Pinpoint the cell where the given text exists, returning its (x, y) midpoint coordinate. 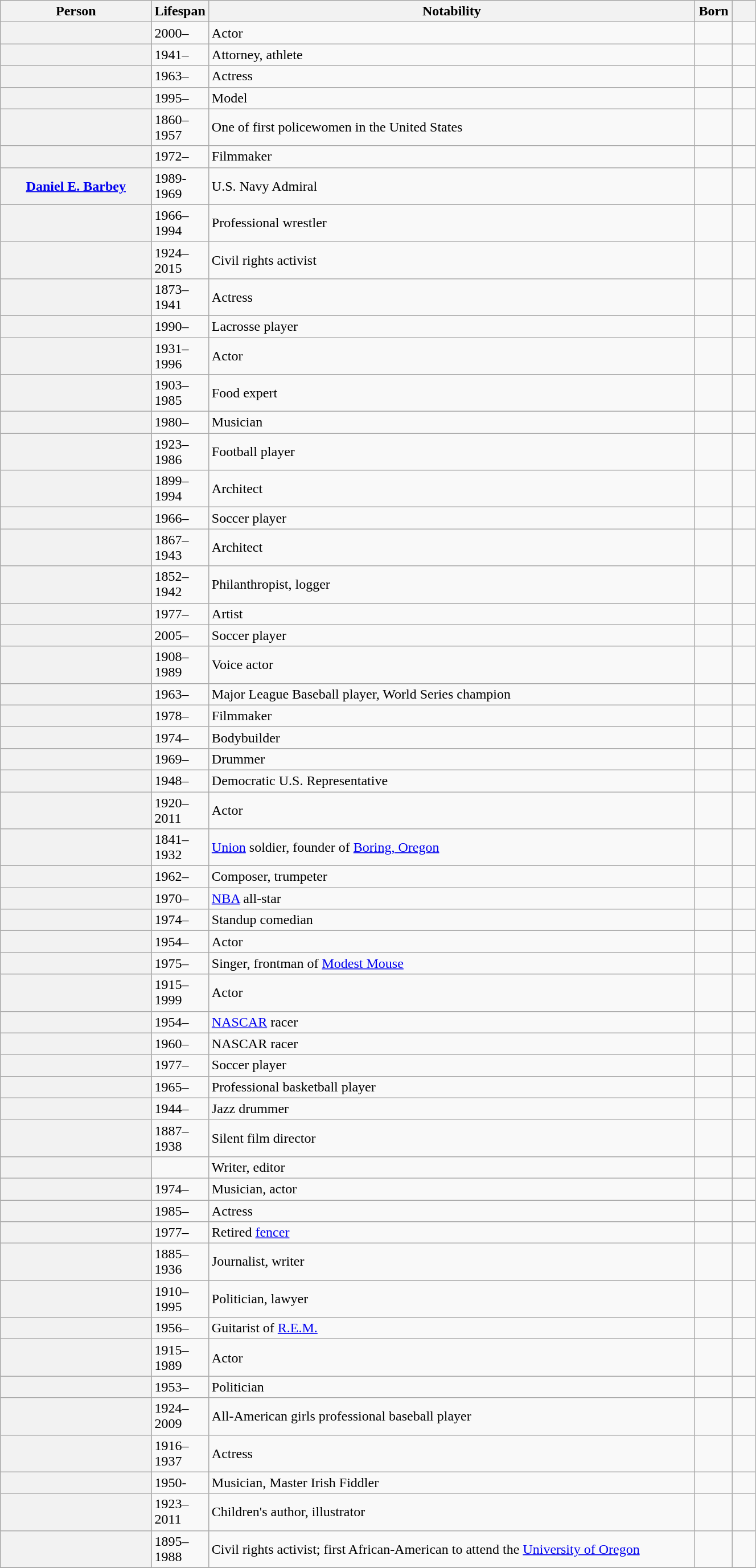
Politician (451, 1387)
1873–1941 (180, 297)
Musician (451, 422)
Musician, actor (451, 1189)
1965– (180, 1087)
Born (713, 11)
1920–2011 (180, 810)
Voice actor (451, 665)
Philanthropist, logger (451, 584)
1966–1994 (180, 223)
1972– (180, 157)
Professional wrestler (451, 223)
Attorney, athlete (451, 55)
Food expert (451, 393)
Lifespan (180, 11)
1978– (180, 716)
1916–1937 (180, 1453)
Model (451, 98)
Retired fencer (451, 1233)
1966– (180, 518)
Composer, trumpeter (451, 877)
1962– (180, 877)
1852–1942 (180, 584)
1915–1989 (180, 1357)
Musician, Master Irish Fiddler (451, 1483)
Daniel E. Barbey (76, 186)
Writer, editor (451, 1167)
1995– (180, 98)
1941– (180, 55)
Children's author, illustrator (451, 1512)
1969– (180, 759)
1867–1943 (180, 548)
Lacrosse player (451, 326)
2000– (180, 33)
1895–1988 (180, 1549)
1931–1996 (180, 355)
2005– (180, 635)
Person (76, 11)
1910–1995 (180, 1299)
1887–1938 (180, 1138)
Artist (451, 614)
One of first policewomen in the United States (451, 128)
1923–1986 (180, 452)
1950- (180, 1483)
1990– (180, 326)
1953– (180, 1387)
1841–1932 (180, 847)
1970– (180, 898)
Civil rights activist (451, 260)
Major League Baseball player, World Series champion (451, 694)
Standup comedian (451, 920)
Guitarist of R.E.M. (451, 1328)
1885–1936 (180, 1262)
1923–2011 (180, 1512)
1980– (180, 422)
1903–1985 (180, 393)
Drummer (451, 759)
Journalist, writer (451, 1262)
Civil rights activist; first African-American to attend the University of Oregon (451, 1549)
NBA all-star (451, 898)
1989-1969 (180, 186)
Jazz drummer (451, 1109)
1960– (180, 1044)
Democratic U.S. Representative (451, 781)
1956– (180, 1328)
Bodybuilder (451, 737)
1924–2009 (180, 1417)
1924–2015 (180, 260)
1948– (180, 781)
1899–1994 (180, 489)
1915–1999 (180, 993)
All-American girls professional baseball player (451, 1417)
Silent film director (451, 1138)
Politician, lawyer (451, 1299)
Notability (451, 11)
1985– (180, 1211)
1860–1957 (180, 128)
Singer, frontman of Modest Mouse (451, 963)
1975– (180, 963)
U.S. Navy Admiral (451, 186)
Professional basketball player (451, 1087)
Union soldier, founder of Boring, Oregon (451, 847)
Football player (451, 452)
1908–1989 (180, 665)
1944– (180, 1109)
